Capture the cell that displays the provided text and extract its (x, y) central coordinate. 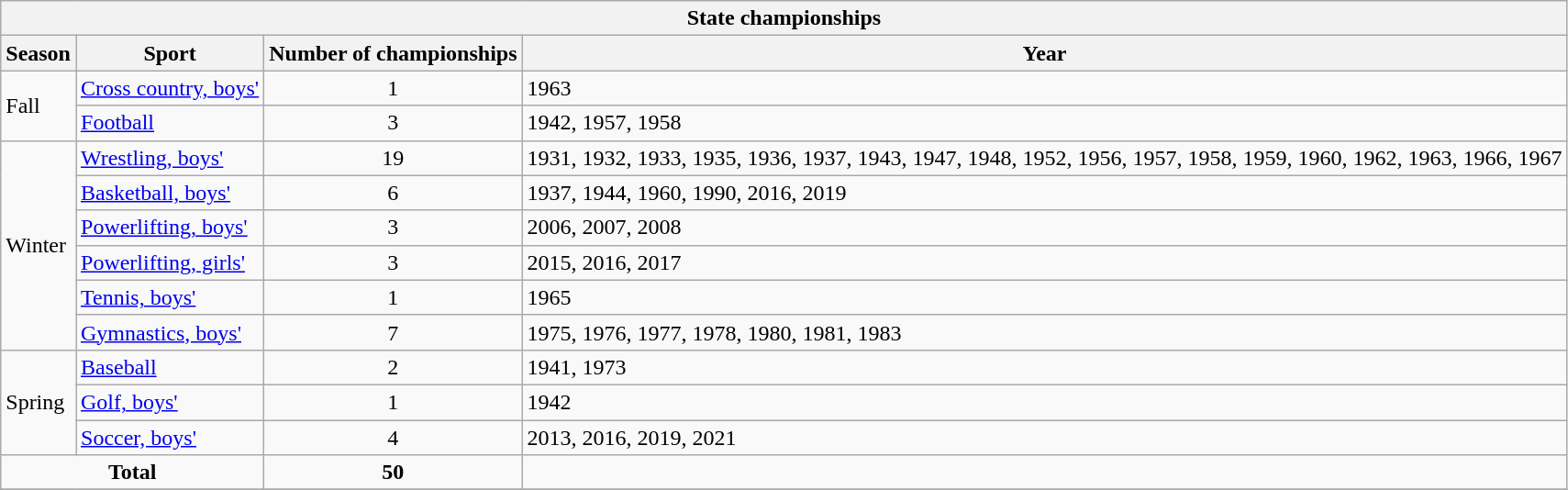
1941, 1973 (1044, 367)
Powerlifting, boys' (169, 228)
4 (393, 438)
1963 (1044, 88)
6 (393, 193)
1965 (1044, 297)
Cross country, boys' (169, 88)
Total (132, 473)
Fall (39, 106)
1931, 1932, 1933, 1935, 1936, 1937, 1943, 1947, 1948, 1952, 1956, 1957, 1958, 1959, 1960, 1962, 1963, 1966, 1967 (1044, 158)
Year (1044, 53)
Football (169, 123)
Sport (169, 53)
50 (393, 473)
Golf, boys' (169, 402)
Wrestling, boys' (169, 158)
Soccer, boys' (169, 438)
1942 (1044, 402)
Number of championships (393, 53)
Winter (39, 245)
1937, 1944, 1960, 1990, 2016, 2019 (1044, 193)
Basketball, boys' (169, 193)
Powerlifting, girls' (169, 262)
7 (393, 332)
Gymnastics, boys' (169, 332)
State championships (784, 18)
19 (393, 158)
1942, 1957, 1958 (1044, 123)
Spring (39, 402)
Baseball (169, 367)
Tennis, boys' (169, 297)
Season (39, 53)
2015, 2016, 2017 (1044, 262)
2006, 2007, 2008 (1044, 228)
2013, 2016, 2019, 2021 (1044, 438)
1975, 1976, 1977, 1978, 1980, 1981, 1983 (1044, 332)
2 (393, 367)
